Return [X, Y] of the center of cell containing provided text 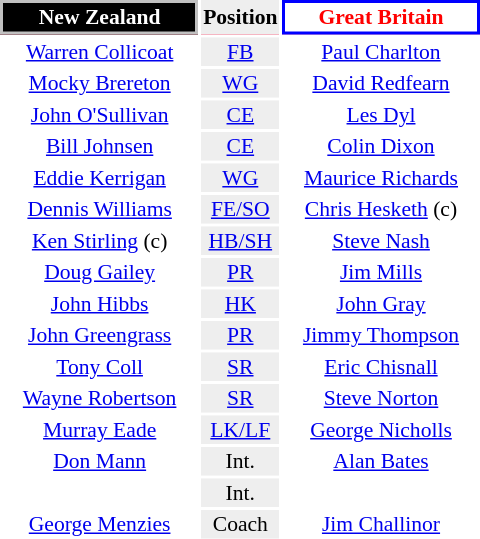
Doug Gailey [100, 272]
New Zealand [100, 17]
Position [240, 17]
Tony Coll [100, 366]
Colin Dixon [381, 146]
FE/SO [240, 209]
Steve Norton [381, 398]
Wayne Robertson [100, 398]
Don Mann [100, 461]
John Gray [381, 304]
John Hibbs [100, 304]
Eric Chisnall [381, 366]
HB/SH [240, 240]
Great Britain [381, 17]
Chris Hesketh (c) [381, 209]
LK/LF [240, 430]
George Nicholls [381, 430]
Ken Stirling (c) [100, 240]
David Redfearn [381, 83]
Coach [240, 524]
Jim Mills [381, 272]
Jim Challinor [381, 524]
Mocky Brereton [100, 83]
FB [240, 52]
Les Dyl [381, 114]
Dennis Williams [100, 209]
George Menzies [100, 524]
Paul Charlton [381, 52]
Alan Bates [381, 461]
Warren Collicoat [100, 52]
Steve Nash [381, 240]
Eddie Kerrigan [100, 178]
Maurice Richards [381, 178]
HK [240, 304]
Jimmy Thompson [381, 335]
John O'Sullivan [100, 114]
Murray Eade [100, 430]
Bill Johnsen [100, 146]
John Greengrass [100, 335]
